For the text-containing cell, return its midpoint in (X, Y) coordinate format. 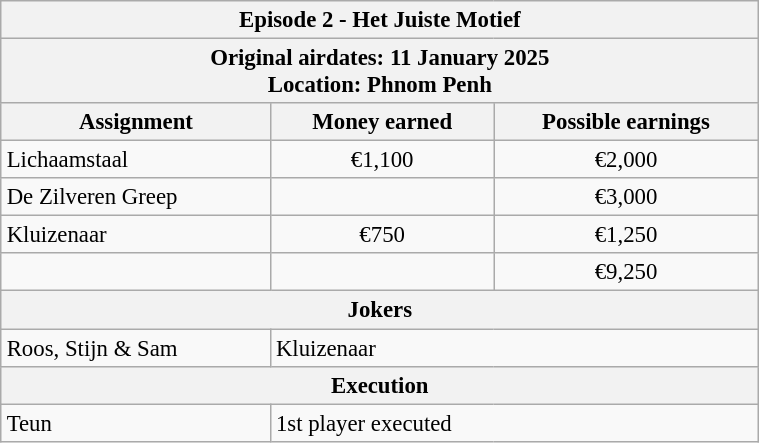
Lichaamstaal (136, 160)
Original airdates: 11 January 2025Location: Phnom Penh (380, 70)
€1,100 (382, 160)
Money earned (382, 122)
€1,250 (626, 235)
Episode 2 - Het Juiste Motief (380, 20)
€2,000 (626, 160)
Teun (136, 423)
De Zilveren Greep (136, 197)
Assignment (136, 122)
€9,250 (626, 272)
1st player executed (515, 423)
Roos, Stijn & Sam (136, 347)
€3,000 (626, 197)
Possible earnings (626, 122)
€750 (382, 235)
Jokers (380, 310)
Execution (380, 385)
